Search for the cell housing the specified text and yield its [x, y] center coordinate. 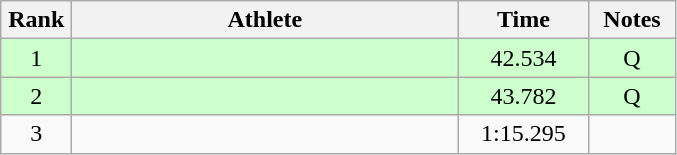
1 [36, 58]
3 [36, 134]
Rank [36, 20]
Athlete [265, 20]
1:15.295 [524, 134]
2 [36, 96]
Time [524, 20]
43.782 [524, 96]
42.534 [524, 58]
Notes [632, 20]
